From the cell containing the given text, extract its center point as [x, y] coordinate. 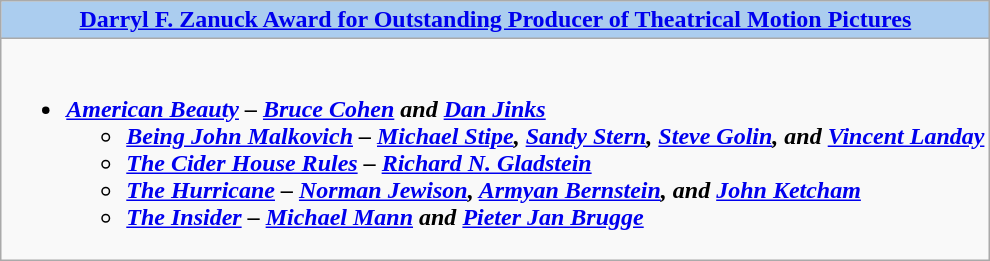
Darryl F. Zanuck Award for Outstanding Producer of Theatrical Motion Pictures [496, 20]
